Pinpoint the cell where the given text exists, returning its (x, y) midpoint coordinate. 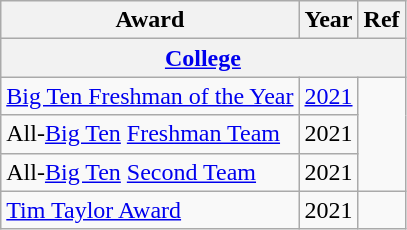
All-Big Ten Second Team (150, 172)
Big Ten Freshman of the Year (150, 96)
Year (328, 20)
College (203, 58)
Ref (382, 20)
Award (150, 20)
All-Big Ten Freshman Team (150, 134)
Tim Taylor Award (150, 210)
